Determine the [x, y] coordinate at the center of the cell enclosing the given text.  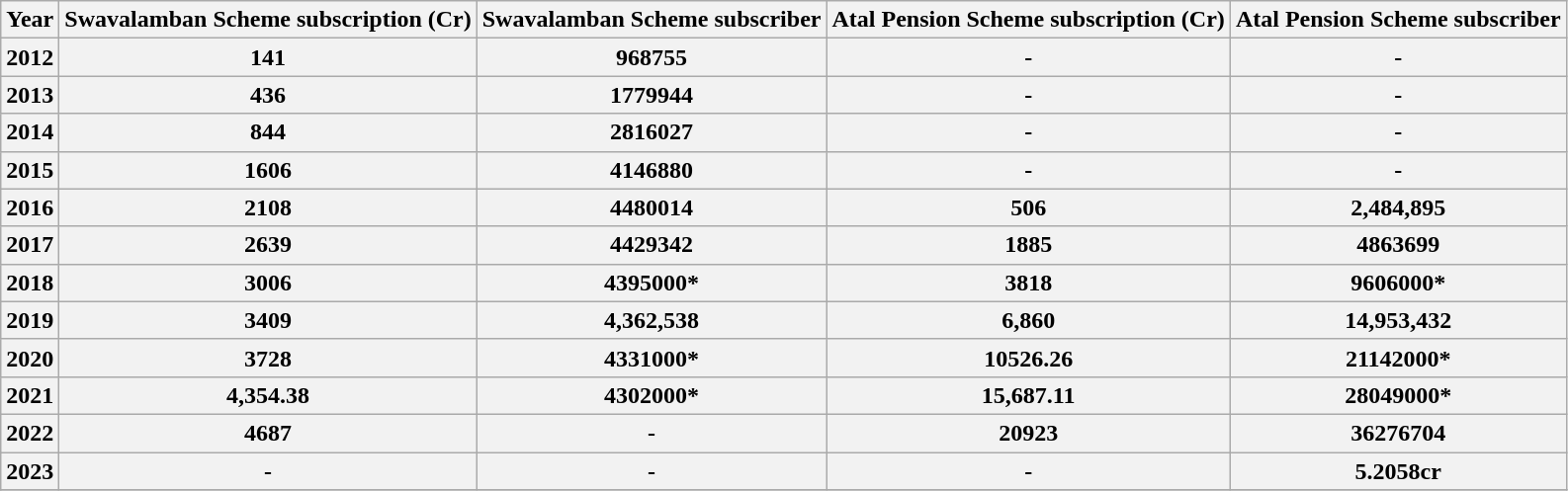
36276704 [1398, 433]
2018 [30, 283]
Atal Pension Scheme subscriber [1398, 20]
3818 [1028, 283]
2639 [268, 245]
2012 [30, 57]
4429342 [652, 245]
28049000* [1398, 395]
2023 [30, 471]
506 [1028, 207]
5.2058cr [1398, 471]
Atal Pension Scheme subscription (Cr) [1028, 20]
4,362,538 [652, 320]
1779944 [652, 95]
4480014 [652, 207]
3006 [268, 283]
1606 [268, 170]
2816027 [652, 132]
6,860 [1028, 320]
9606000* [1398, 283]
4302000* [652, 395]
Swavalamban Scheme subscription (Cr) [268, 20]
4687 [268, 433]
Swavalamban Scheme subscriber [652, 20]
10526.26 [1028, 358]
436 [268, 95]
Year [30, 20]
2017 [30, 245]
2,484,895 [1398, 207]
20923 [1028, 433]
4331000* [652, 358]
14,953,432 [1398, 320]
15,687.11 [1028, 395]
3728 [268, 358]
1885 [1028, 245]
3409 [268, 320]
141 [268, 57]
2022 [30, 433]
4863699 [1398, 245]
2021 [30, 395]
2108 [268, 207]
4,354.38 [268, 395]
2015 [30, 170]
21142000* [1398, 358]
2014 [30, 132]
4146880 [652, 170]
2016 [30, 207]
968755 [652, 57]
2019 [30, 320]
4395000* [652, 283]
2013 [30, 95]
2020 [30, 358]
844 [268, 132]
